For the text-containing cell, return its midpoint in [x, y] coordinate format. 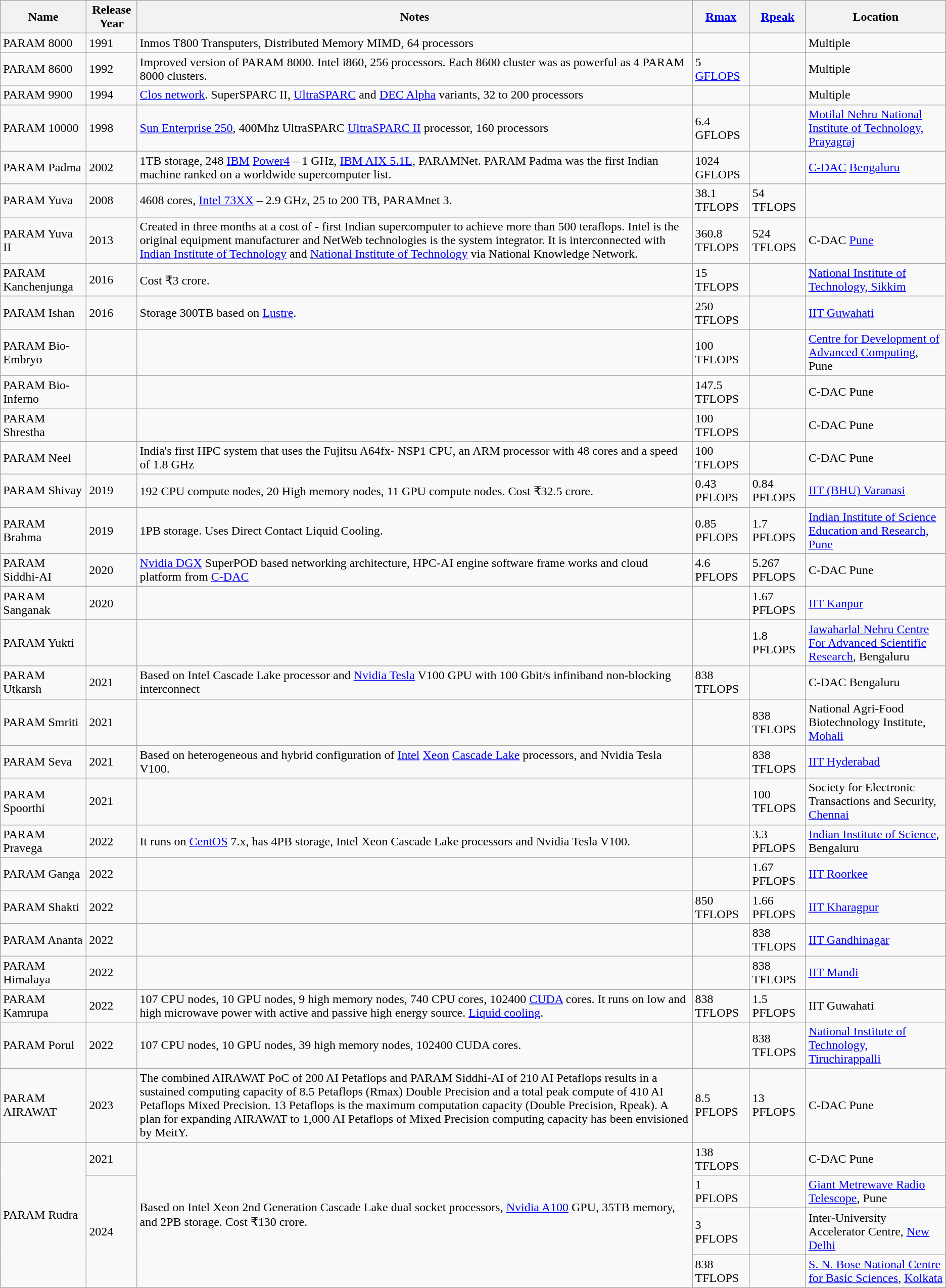
PARAM AIRAWAT [43, 1106]
2013 [112, 240]
PARAM Ananta [43, 940]
PARAM Bio-Embryo [43, 352]
1994 [112, 95]
PARAM Bio-Inferno [43, 392]
54 TFLOPS [777, 200]
It runs on CentOS 7.x, has 4PB storage, Intel Xeon Cascade Lake processors and Nvidia Tesla V100. [414, 841]
Storage 300TB based on Lustre. [414, 312]
PARAM Brahma [43, 531]
147.5 TFLOPS [721, 392]
PARAM Spoorthi [43, 801]
Location [875, 17]
PARAM Porul [43, 1045]
PARAM Shrestha [43, 424]
PARAM Smriti [43, 722]
360.8 TFLOPS [721, 240]
Motilal Nehru National Institute of Technology, Prayagraj [875, 128]
Sun Enterprise 250, 400Mhz UltraSPARC UltraSPARC II processor, 160 processors [414, 128]
India's first HPC system that uses the Fujitsu A64fx- NSP1 CPU, an ARM processor with 48 cores and a speed of 1.8 GHz [414, 458]
PARAM Shakti [43, 907]
Notes [414, 17]
Centre for Development of Advanced Computing, Pune [875, 352]
Based on Intel Xeon 2nd Generation Cascade Lake dual socket processors, Nvidia A100 GPU, 35TB memory, and 2PB storage. Cost ₹130 crore. [414, 1215]
1.8 PFLOPS [777, 643]
0.43 PFLOPS [721, 491]
PARAM Shivay [43, 491]
PARAM Yuva [43, 200]
IIT (BHU) Varanasi [875, 491]
Clos network. SuperSPARC II, UltraSPARC and DEC Alpha variants, 32 to 200 processors [414, 95]
IIT Mandi [875, 972]
2002 [112, 168]
250 TFLOPS [721, 312]
National Agri-Food Biotechnology Institute, Mohali [875, 722]
National Institute of Technology, Sikkim [875, 280]
Giant Metrewave Radio Telescope, Pune [875, 1191]
2024 [112, 1231]
Rpeak [777, 17]
Improved version of PARAM 8000. Intel i860, 256 processors. Each 8600 cluster was as powerful as 4 PARAM 8000 clusters. [414, 69]
Inter-University Accelerator Centre, New Delhi [875, 1231]
2008 [112, 200]
IIT Roorkee [875, 874]
PARAM Seva [43, 762]
National Institute of Technology, Tiruchirappalli [875, 1045]
S. N. Bose National Centre for Basic Sciences, Kolkata [875, 1271]
1.7 PFLOPS [777, 531]
Society for Electronic Transactions and Security, Chennai [875, 801]
1.5 PFLOPS [777, 1006]
138 TFLOPS [721, 1159]
PARAM Pravega [43, 841]
PARAM Utkarsh [43, 682]
6.4 GFLOPS [721, 128]
8.5 PFLOPS [721, 1106]
PARAM Ishan [43, 312]
1998 [112, 128]
Inmos T800 Transputers, Distributed Memory MIMD, 64 processors [414, 43]
PARAM Himalaya [43, 972]
1991 [112, 43]
3.3 PFLOPS [777, 841]
4.6 PFLOPS [721, 570]
PARAM Ganga [43, 874]
IIT Kharagpur [875, 907]
1 PFLOPS [721, 1191]
Based on heterogeneous and hybrid configuration of Intel Xeon Cascade Lake processors, and Nvidia Tesla V100. [414, 762]
107 CPU nodes, 10 GPU nodes, 39 high memory nodes, 102400 CUDA cores. [414, 1045]
Based on Intel Cascade Lake processor and Nvidia Tesla V100 GPU with 100 Gbit/s infiniband non-blocking interconnect [414, 682]
IIT Hyderabad [875, 762]
0.84 PFLOPS [777, 491]
Rmax [721, 17]
PARAM Yuva II [43, 240]
1PB storage. Uses Direct Contact Liquid Cooling. [414, 531]
Name [43, 17]
524 TFLOPS [777, 240]
Jawaharlal Nehru Centre For Advanced Scientific Research, Bengaluru [875, 643]
PARAM Siddhi-AI [43, 570]
PARAM 10000 [43, 128]
13 PFLOPS [777, 1106]
15 TFLOPS [721, 280]
PARAM Padma [43, 168]
Indian Institute of Science, Bengaluru [875, 841]
1992 [112, 69]
Cost ₹3 crore. [414, 280]
1TB storage, 248 IBM Power4 – 1 GHz, IBM AIX 5.1L, PARAMNet. PARAM Padma was the first Indian machine ranked on a worldwide supercomputer list. [414, 168]
PARAM Rudra [43, 1215]
PARAM Neel [43, 458]
Indian Institute of Science Education and Research, Pune [875, 531]
PARAM Kamrupa [43, 1006]
PARAM 9900 [43, 95]
38.1 TFLOPS [721, 200]
PARAM 8000 [43, 43]
4608 cores, Intel 73XX – 2.9 GHz, 25 to 200 TB, PARAMnet 3. [414, 200]
IIT Kanpur [875, 603]
PARAM Yukti [43, 643]
PARAM 8600 [43, 69]
1.66 PFLOPS [777, 907]
Release Year [112, 17]
Nvidia DGX SuperPOD based networking architecture, HPC-AI engine software frame works and cloud platform from C-DAC [414, 570]
850 TFLOPS [721, 907]
PARAM Kanchenjunga [43, 280]
3 PFLOPS [721, 1231]
5.267 PFLOPS [777, 570]
2023 [112, 1106]
IIT Gandhinagar [875, 940]
192 CPU compute nodes, 20 High memory nodes, 11 GPU compute nodes. Cost ₹32.5 crore. [414, 491]
0.85 PFLOPS [721, 531]
5 GFLOPS [721, 69]
1024 GFLOPS [721, 168]
PARAM Sanganak [43, 603]
